Find where the given text appears and provide that cell's center as [x, y] coordinate. 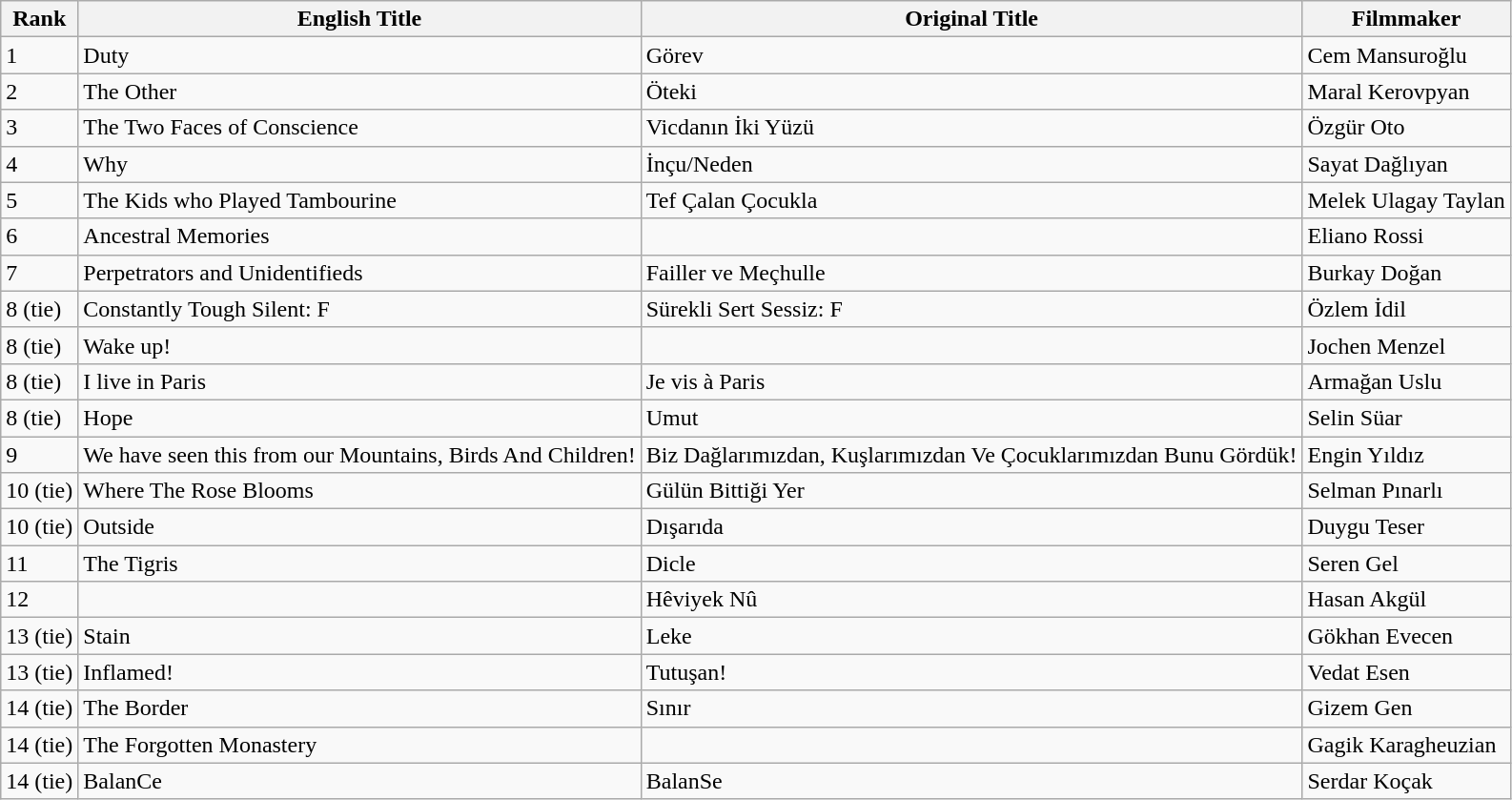
Öteki [971, 92]
The Tigris [359, 564]
Özgür Oto [1406, 128]
Constantly Tough Silent: F [359, 309]
9 [40, 455]
Jochen Menzel [1406, 345]
Inflamed! [359, 672]
Hope [359, 418]
11 [40, 564]
Hêviyek Nû [971, 600]
Eliano Rossi [1406, 236]
2 [40, 92]
Burkay Doğan [1406, 273]
3 [40, 128]
Vedat Esen [1406, 672]
Ancestral Memories [359, 236]
6 [40, 236]
Cem Mansuroğlu [1406, 55]
Gökhan Evecen [1406, 636]
Je vis à Paris [971, 381]
We have seen this from our Mountains, Birds And Children! [359, 455]
Tef Çalan Çocukla [971, 200]
Sayat Dağlıyan [1406, 164]
Vicdanın İki Yüzü [971, 128]
Duty [359, 55]
Stain [359, 636]
7 [40, 273]
Filmmaker [1406, 19]
Where The Rose Blooms [359, 491]
BalanCe [359, 781]
Biz Dağlarımızdan, Kuşlarımızdan Ve Çocuklarımızdan Bunu Gördük! [971, 455]
English Title [359, 19]
The Border [359, 708]
Gagik Karagheuzian [1406, 745]
Sınır [971, 708]
Görev [971, 55]
Selin Süar [1406, 418]
Dicle [971, 564]
I live in Paris [359, 381]
Duygu Teser [1406, 527]
The Two Faces of Conscience [359, 128]
Perpetrators and Unidentifieds [359, 273]
Sürekli Sert Sessiz: F [971, 309]
Wake up! [359, 345]
Engin Yıldız [1406, 455]
Why [359, 164]
Umut [971, 418]
Maral Kerovpyan [1406, 92]
Armağan Uslu [1406, 381]
Dışarıda [971, 527]
Hasan Akgül [1406, 600]
Melek Ulagay Taylan [1406, 200]
Serdar Koçak [1406, 781]
Gülün Bittiği Yer [971, 491]
12 [40, 600]
4 [40, 164]
Tutuşan! [971, 672]
The Other [359, 92]
5 [40, 200]
Rank [40, 19]
The Forgotten Monastery [359, 745]
The Kids who Played Tambourine [359, 200]
BalanSe [971, 781]
Selman Pınarlı [1406, 491]
Original Title [971, 19]
İnçu/Neden [971, 164]
Failler ve Meçhulle [971, 273]
Leke [971, 636]
Özlem İdil [1406, 309]
Seren Gel [1406, 564]
Outside [359, 527]
1 [40, 55]
Gizem Gen [1406, 708]
